Detect which cell encompasses the target text, then output its (X, Y) center coordinate. 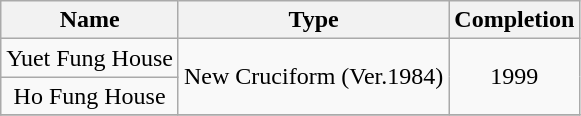
Completion (514, 20)
1999 (514, 77)
New Cruciform (Ver.1984) (313, 77)
Yuet Fung House (90, 58)
Type (313, 20)
Ho Fung House (90, 96)
Name (90, 20)
